Pinpoint the cell where the given text exists, returning its [X, Y] midpoint coordinate. 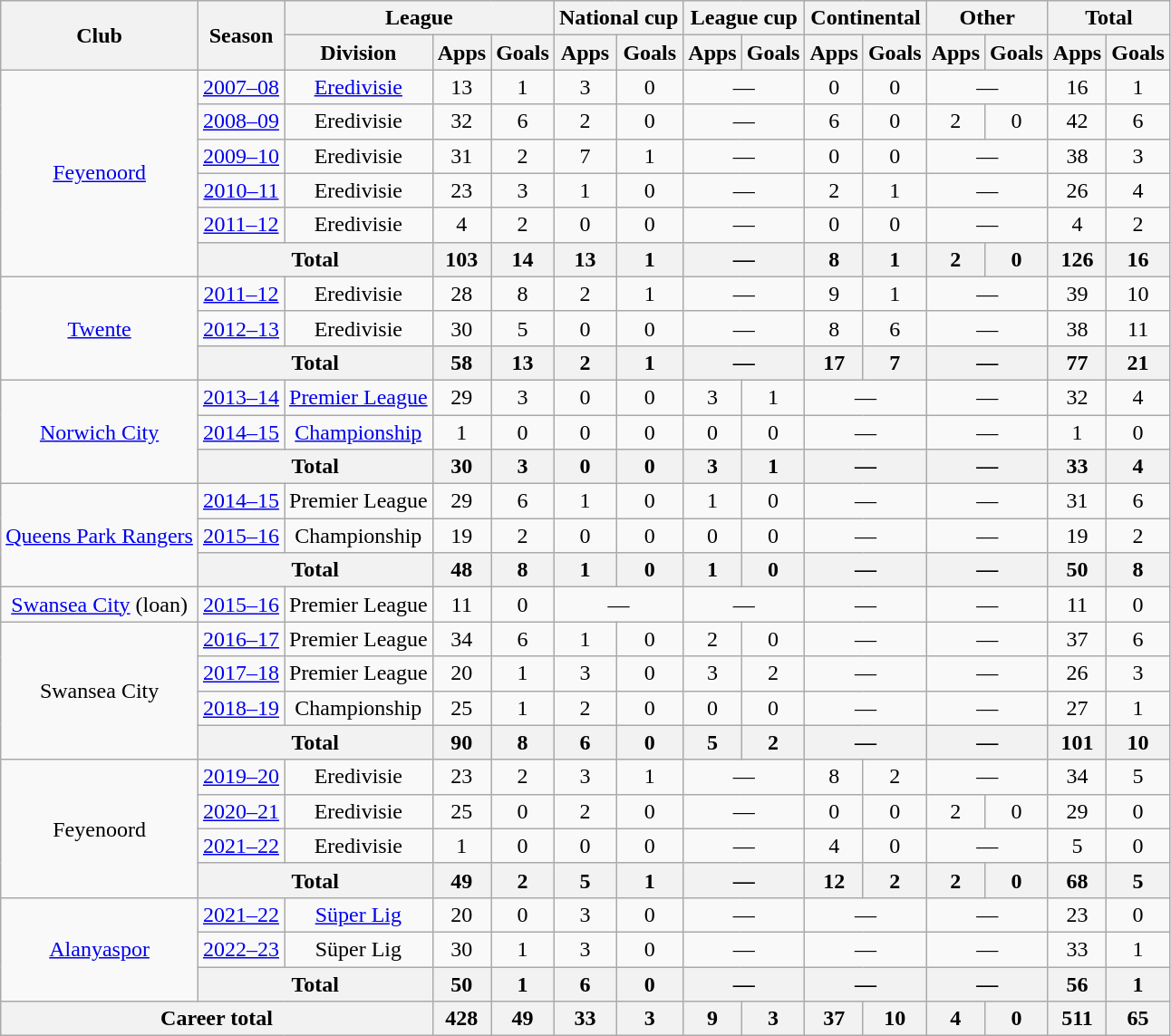
Continental [866, 18]
77 [1077, 363]
Club [100, 35]
2022–23 [241, 949]
2010–11 [241, 190]
2013–14 [241, 397]
2019–20 [241, 777]
58 [461, 363]
27 [1077, 708]
2012–13 [241, 328]
48 [461, 570]
Alanyaspor [100, 949]
Twente [100, 328]
Other [987, 18]
126 [1077, 259]
39 [1077, 294]
Swansea City [100, 691]
90 [461, 742]
National cup [618, 18]
Season [241, 35]
Queens Park Rangers [100, 536]
428 [461, 1019]
2020–21 [241, 811]
Swansea City (loan) [100, 605]
511 [1077, 1019]
2007–08 [241, 87]
League [420, 18]
Division [359, 53]
42 [1077, 121]
2016–17 [241, 639]
68 [1077, 880]
2017–18 [241, 673]
2018–19 [241, 708]
56 [1077, 983]
2009–10 [241, 156]
65 [1138, 1019]
Career total [217, 1019]
101 [1077, 742]
103 [461, 259]
Norwich City [100, 431]
League cup [744, 18]
12 [834, 880]
14 [523, 259]
28 [461, 294]
17 [834, 363]
21 [1138, 363]
2008–09 [241, 121]
